Search for the cell housing the specified text and yield its (X, Y) center coordinate. 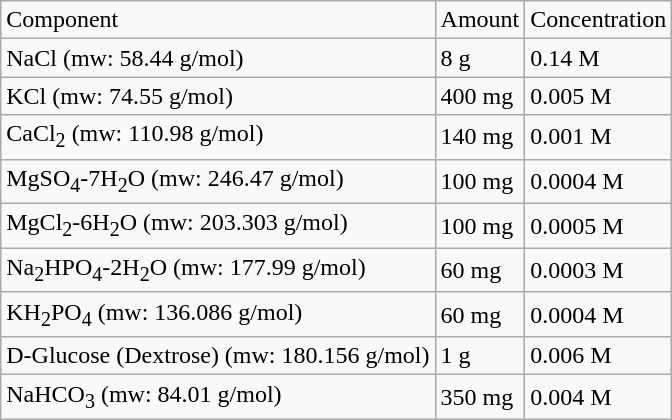
0.006 M (598, 356)
Amount (480, 20)
MgCl2-6H2O (mw: 203.303 g/mol) (218, 226)
8 g (480, 58)
400 mg (480, 96)
Component (218, 20)
0.005 M (598, 96)
NaHCO3 (mw: 84.01 g/mol) (218, 397)
Concentration (598, 20)
350 mg (480, 397)
1 g (480, 356)
CaCl2 (mw: 110.98 g/mol) (218, 137)
0.14 M (598, 58)
0.0003 M (598, 270)
KCl (mw: 74.55 g/mol) (218, 96)
140 mg (480, 137)
0.001 M (598, 137)
NaCl (mw: 58.44 g/mol) (218, 58)
KH2PO4 (mw: 136.086 g/mol) (218, 314)
MgSO4-7H2O (mw: 246.47 g/mol) (218, 181)
0.004 M (598, 397)
0.0005 M (598, 226)
Na2HPO4-2H2O (mw: 177.99 g/mol) (218, 270)
D-Glucose (Dextrose) (mw: 180.156 g/mol) (218, 356)
